Scan for the cell matching the given text and deliver its (x, y) coordinate at center. 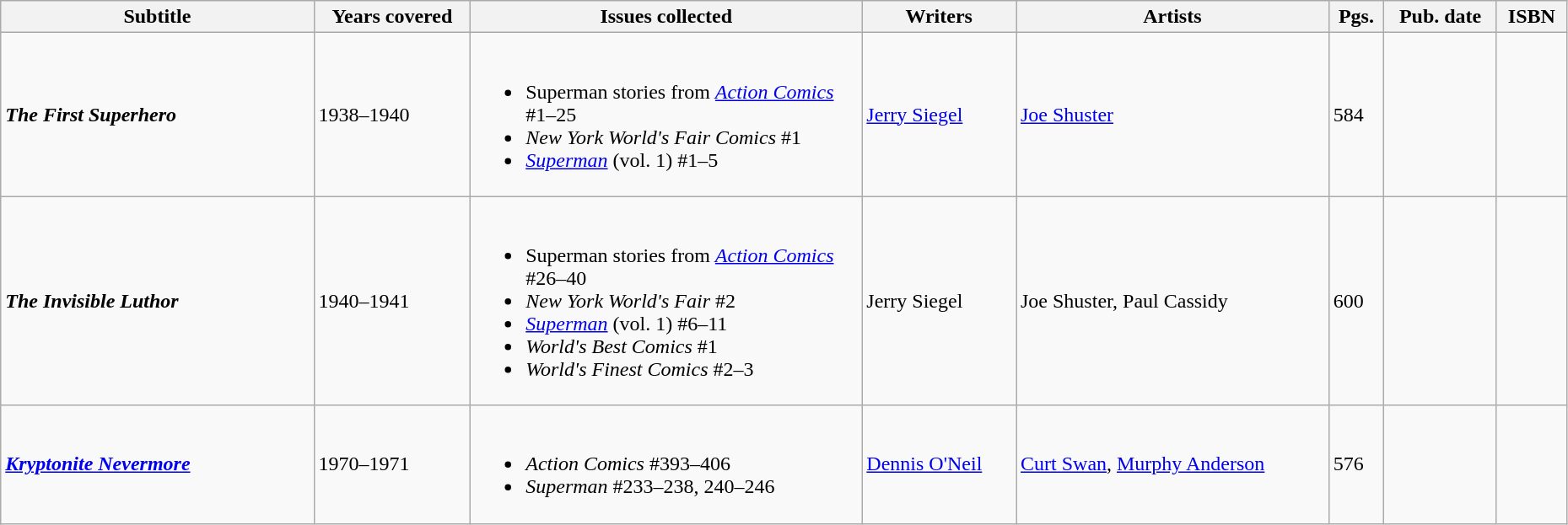
ISBN (1532, 17)
Pub. date (1441, 17)
Years covered (392, 17)
1970–1971 (392, 464)
Artists (1172, 17)
584 (1356, 115)
Joe Shuster (1172, 115)
Superman stories from Action Comics #1–25New York World's Fair Comics #1Superman (vol. 1) #1–5 (666, 115)
Dennis O'Neil (940, 464)
Action Comics #393–406Superman #233–238, 240–246 (666, 464)
Joe Shuster, Paul Cassidy (1172, 301)
1938–1940 (392, 115)
1940–1941 (392, 301)
The Invisible Luthor (157, 301)
Issues collected (666, 17)
Writers (940, 17)
Kryptonite Nevermore (157, 464)
576 (1356, 464)
600 (1356, 301)
Subtitle (157, 17)
Pgs. (1356, 17)
Curt Swan, Murphy Anderson (1172, 464)
Superman stories from Action Comics #26–40New York World's Fair #2Superman (vol. 1) #6–11World's Best Comics #1World's Finest Comics #2–3 (666, 301)
The First Superhero (157, 115)
